Return [X, Y] of the center of cell containing provided text 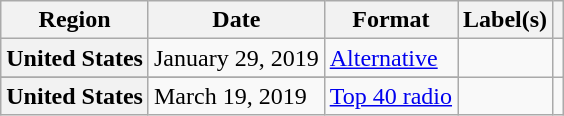
Label(s) [506, 20]
Region [75, 20]
Alternative [390, 58]
January 29, 2019 [236, 58]
Format [390, 20]
March 19, 2019 [236, 96]
Date [236, 20]
Top 40 radio [390, 96]
